Identify which cell holds the provided text, then report its [x, y] central coordinate. 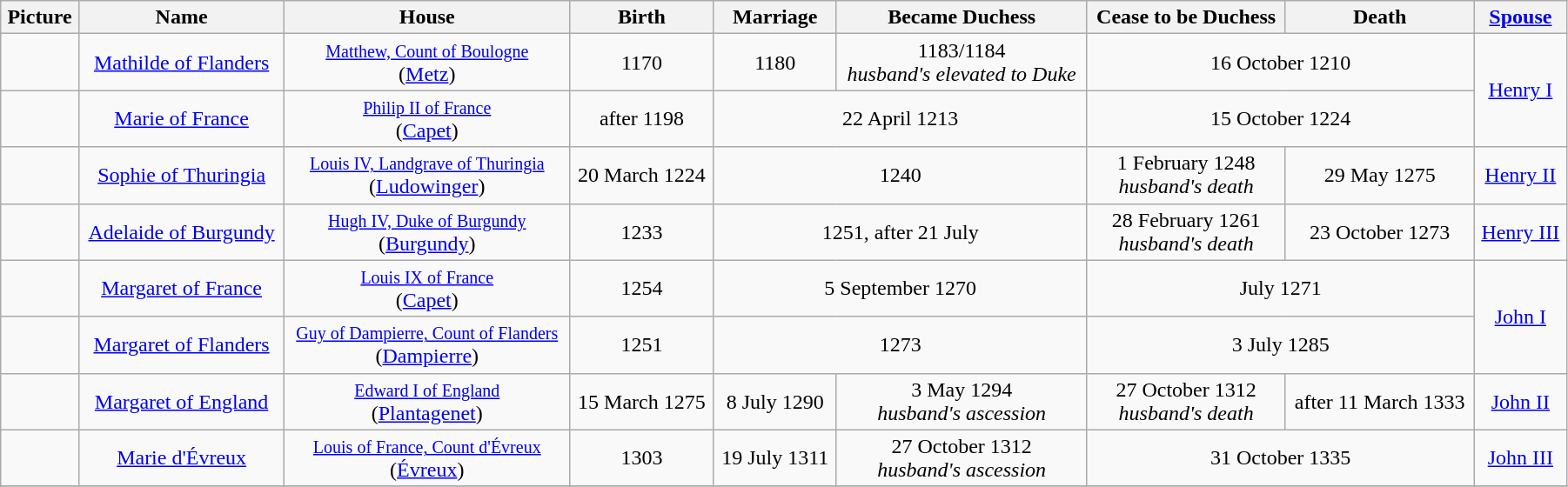
3 May 1294husband's ascession [962, 402]
John I [1520, 317]
Henry II [1520, 176]
15 March 1275 [642, 402]
19 July 1311 [774, 457]
House [427, 17]
22 April 1213 [900, 118]
Margaret of Flanders [181, 344]
Death [1380, 17]
1 February 1248husband's death [1186, 176]
1273 [900, 344]
John II [1520, 402]
1183/1184 husband's elevated to Duke [962, 63]
Marie of France [181, 118]
Matthew, Count of Boulogne(Metz) [427, 63]
Mathilde of Flanders [181, 63]
27 October 1312husband's death [1186, 402]
1254 [642, 289]
1170 [642, 63]
Spouse [1520, 17]
29 May 1275 [1380, 176]
Cease to be Duchess [1186, 17]
Hugh IV, Duke of Burgundy(Burgundy) [427, 231]
15 October 1224 [1281, 118]
Marie d'Évreux [181, 457]
Louis IV, Landgrave of Thuringia(Ludowinger) [427, 176]
Sophie of Thuringia [181, 176]
July 1271 [1281, 289]
John III [1520, 457]
after 11 March 1333 [1380, 402]
16 October 1210 [1281, 63]
1233 [642, 231]
Picture [40, 17]
Henry III [1520, 231]
3 July 1285 [1281, 344]
Henry I [1520, 90]
8 July 1290 [774, 402]
Edward I of England(Plantagenet) [427, 402]
Margaret of England [181, 402]
1240 [900, 176]
20 March 1224 [642, 176]
Louis of France, Count d'Évreux(Évreux) [427, 457]
1303 [642, 457]
after 1198 [642, 118]
Marriage [774, 17]
28 February 1261husband's death [1186, 231]
5 September 1270 [900, 289]
Birth [642, 17]
Louis IX of France(Capet) [427, 289]
Philip II of France(Capet) [427, 118]
23 October 1273 [1380, 231]
Adelaide of Burgundy [181, 231]
Margaret of France [181, 289]
1251, after 21 July [900, 231]
Became Duchess [962, 17]
1251 [642, 344]
31 October 1335 [1281, 457]
Guy of Dampierre, Count of Flanders(Dampierre) [427, 344]
27 October 1312husband's ascession [962, 457]
Name [181, 17]
1180 [774, 63]
